Identify which cell holds the provided text, then report its [x, y] central coordinate. 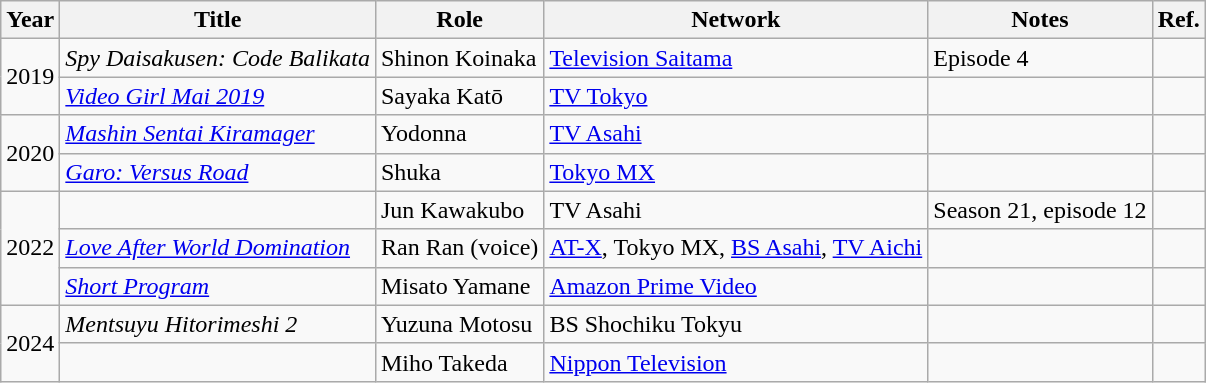
Mentsuyu Hitorimeshi 2 [218, 324]
Network [736, 20]
TV Tokyo [736, 96]
Notes [1040, 20]
Spy Daisakusen: Code Balikata [218, 58]
Yodonna [459, 134]
Television Saitama [736, 58]
Short Program [218, 286]
2020 [30, 153]
Season 21, episode 12 [1040, 210]
Love After World Domination [218, 248]
Tokyo MX [736, 172]
2022 [30, 248]
Misato Yamane [459, 286]
Year [30, 20]
Miho Takeda [459, 362]
Amazon Prime Video [736, 286]
Ref. [1178, 20]
2024 [30, 343]
2019 [30, 77]
Mashin Sentai Kiramager [218, 134]
Shuka [459, 172]
Yuzuna Motosu [459, 324]
Shinon Koinaka [459, 58]
Jun Kawakubo [459, 210]
Ran Ran (voice) [459, 248]
BS Shochiku Tokyu [736, 324]
Sayaka Katō [459, 96]
Video Girl Mai 2019 [218, 96]
Garo: Versus Road [218, 172]
AT-X, Tokyo MX, BS Asahi, TV Aichi [736, 248]
Episode 4 [1040, 58]
Title [218, 20]
Nippon Television [736, 362]
Role [459, 20]
